Find where the given text appears and provide that cell's center as [X, Y] coordinate. 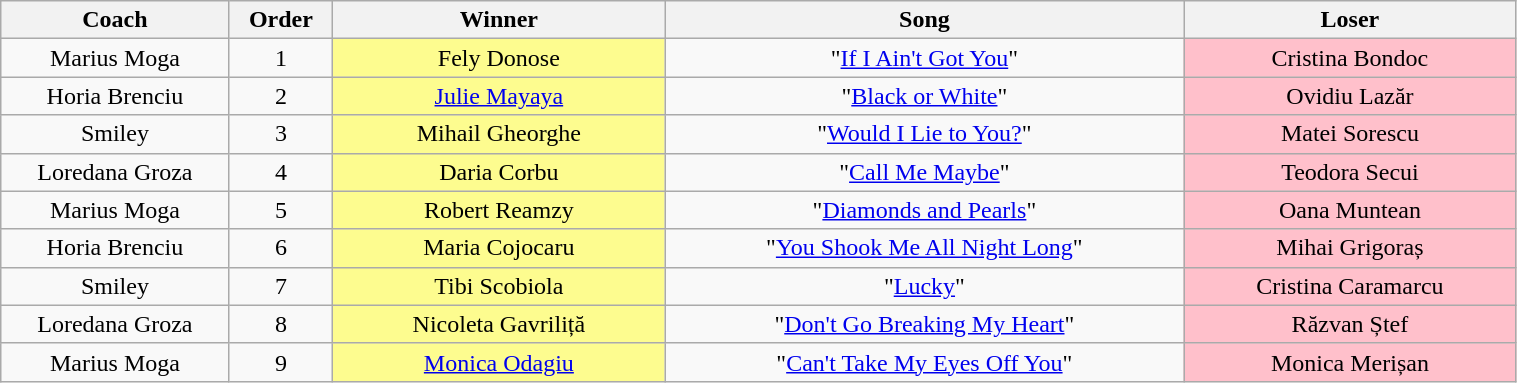
"You Shook Me All Night Long" [924, 248]
"Call Me Maybe" [924, 172]
Monica Odagiu [499, 362]
"Would I Lie to You?" [924, 134]
Daria Corbu [499, 172]
Oana Muntean [1350, 210]
Matei Sorescu [1350, 134]
5 [281, 210]
1 [281, 58]
"If I Ain't Got You" [924, 58]
Song [924, 20]
Robert Reamzy [499, 210]
6 [281, 248]
Răzvan Ștef [1350, 324]
Cristina Bondoc [1350, 58]
"Don't Go Breaking My Heart" [924, 324]
4 [281, 172]
3 [281, 134]
9 [281, 362]
"Diamonds and Pearls" [924, 210]
Fely Donose [499, 58]
Coach [115, 20]
Winner [499, 20]
Order [281, 20]
"Can't Take My Eyes Off You" [924, 362]
Teodora Secui [1350, 172]
Cristina Caramarcu [1350, 286]
8 [281, 324]
Loser [1350, 20]
7 [281, 286]
Ovidiu Lazăr [1350, 96]
Mihail Gheorghe [499, 134]
Mihai Grigoraș [1350, 248]
2 [281, 96]
Tibi Scobiola [499, 286]
Julie Mayaya [499, 96]
Nicoleta Gavriliță [499, 324]
Maria Cojocaru [499, 248]
Monica Merișan [1350, 362]
"Lucky" [924, 286]
"Black or White" [924, 96]
